Detect which cell encompasses the target text, then output its (X, Y) center coordinate. 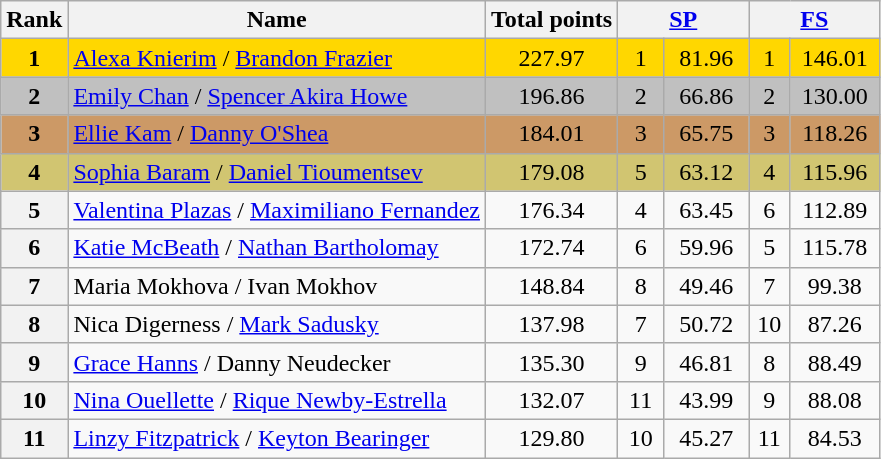
Ellie Kam / Danny O'Shea (277, 134)
Linzy Fitzpatrick / Keyton Bearinger (277, 438)
65.75 (706, 134)
59.96 (706, 248)
Grace Hanns / Danny Neudecker (277, 362)
84.53 (835, 438)
FS (814, 20)
184.01 (551, 134)
132.07 (551, 400)
Nica Digerness / Mark Sadusky (277, 324)
Rank (34, 20)
176.34 (551, 210)
Emily Chan / Spencer Akira Howe (277, 96)
227.97 (551, 58)
Sophia Baram / Daniel Tioumentsev (277, 172)
148.84 (551, 286)
Maria Mokhova / Ivan Mokhov (277, 286)
137.98 (551, 324)
Valentina Plazas / Maximiliano Fernandez (277, 210)
Name (277, 20)
Katie McBeath / Nathan Bartholomay (277, 248)
179.08 (551, 172)
130.00 (835, 96)
88.49 (835, 362)
129.80 (551, 438)
43.99 (706, 400)
172.74 (551, 248)
81.96 (706, 58)
135.30 (551, 362)
196.86 (551, 96)
118.26 (835, 134)
115.96 (835, 172)
SP (684, 20)
63.45 (706, 210)
50.72 (706, 324)
Nina Ouellette / Rique Newby-Estrella (277, 400)
66.86 (706, 96)
45.27 (706, 438)
99.38 (835, 286)
112.89 (835, 210)
Alexa Knierim / Brandon Frazier (277, 58)
63.12 (706, 172)
87.26 (835, 324)
Total points (551, 20)
46.81 (706, 362)
88.08 (835, 400)
146.01 (835, 58)
49.46 (706, 286)
115.78 (835, 248)
